Search for the cell housing the specified text and yield its [X, Y] center coordinate. 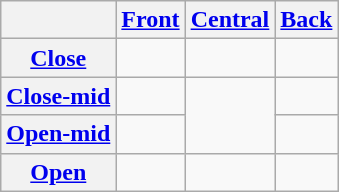
Central [230, 20]
Open-mid [58, 134]
Close [58, 58]
Front [150, 20]
Open [58, 172]
Close-mid [58, 96]
Back [306, 20]
